Scan for the cell matching the given text and deliver its (x, y) coordinate at center. 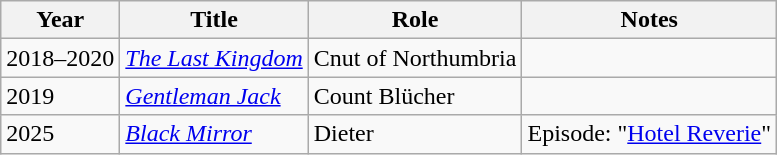
The Last Kingdom (214, 58)
2025 (60, 134)
Cnut of Northumbria (415, 58)
Title (214, 20)
Episode: "Hotel Reverie" (650, 134)
Notes (650, 20)
Year (60, 20)
Dieter (415, 134)
Gentleman Jack (214, 96)
Count Blücher (415, 96)
Role (415, 20)
Black Mirror (214, 134)
2019 (60, 96)
2018–2020 (60, 58)
